Locate the cell with the specified text and output its [X, Y] center coordinate. 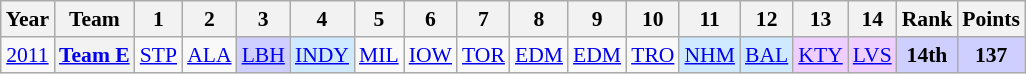
IOW [430, 55]
8 [539, 19]
14 [872, 19]
9 [597, 19]
137 [991, 55]
KTY [820, 55]
Points [991, 19]
INDY [322, 55]
NHM [710, 55]
MIL [379, 55]
2 [209, 19]
4 [322, 19]
2011 [28, 55]
10 [652, 19]
12 [766, 19]
TRO [652, 55]
LVS [872, 55]
Year [28, 19]
13 [820, 19]
11 [710, 19]
5 [379, 19]
ALA [209, 55]
6 [430, 19]
14th [928, 55]
7 [484, 19]
Team E [94, 55]
LBH [264, 55]
BAL [766, 55]
Team [94, 19]
Rank [928, 19]
STP [158, 55]
1 [158, 19]
3 [264, 19]
TOR [484, 55]
